Search for the cell housing the specified text and yield its [x, y] center coordinate. 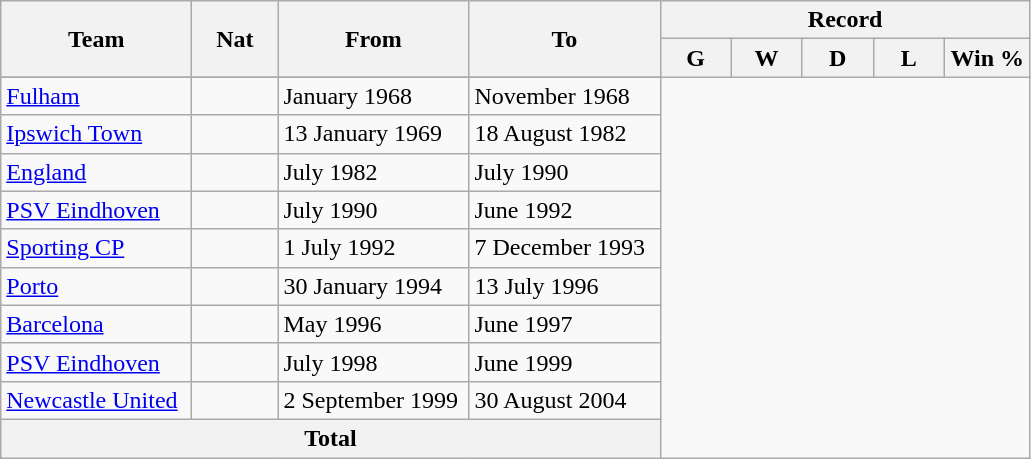
January 1968 [374, 96]
November 1968 [564, 96]
Total [330, 438]
W [766, 58]
Barcelona [96, 324]
13 July 1996 [564, 286]
June 1997 [564, 324]
2 September 1999 [374, 400]
18 August 1982 [564, 134]
June 1999 [564, 362]
July 1982 [374, 172]
Win % [987, 58]
1 July 1992 [374, 248]
Porto [96, 286]
G [696, 58]
Sporting CP [96, 248]
30 January 1994 [374, 286]
Nat [235, 39]
Fulham [96, 96]
June 1992 [564, 210]
Newcastle United [96, 400]
May 1996 [374, 324]
D [838, 58]
30 August 2004 [564, 400]
L [908, 58]
July 1998 [374, 362]
From [374, 39]
13 January 1969 [374, 134]
7 December 1993 [564, 248]
Team [96, 39]
Ipswich Town [96, 134]
Record [845, 20]
England [96, 172]
To [564, 39]
